Locate the cell with the specified text and output its (x, y) center coordinate. 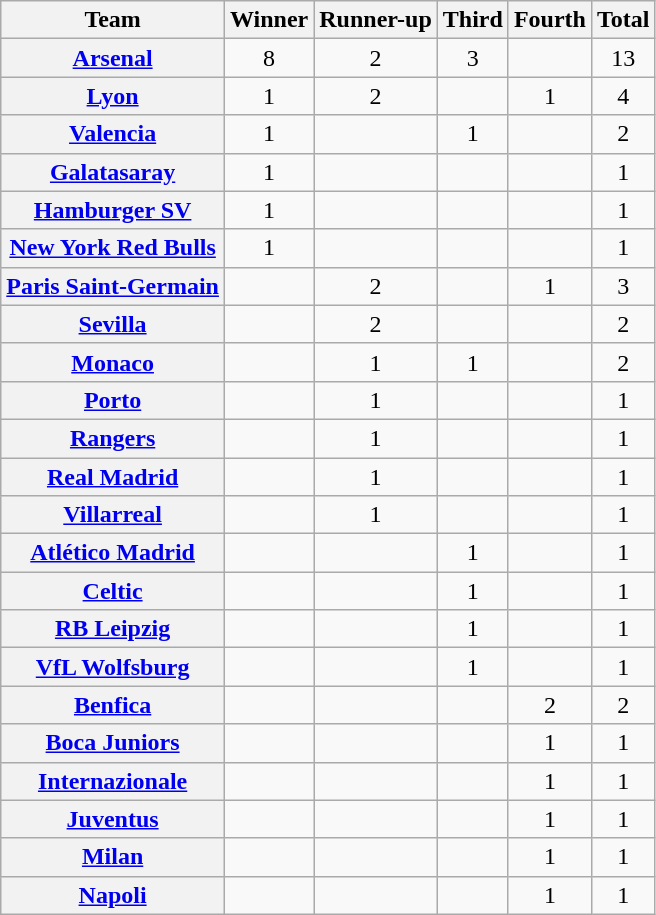
Sevilla (113, 324)
Third (472, 20)
Paris Saint-Germain (113, 286)
Hamburger SV (113, 210)
Runner-up (376, 20)
RB Leipzig (113, 629)
8 (268, 58)
Villarreal (113, 515)
Arsenal (113, 58)
Internazionale (113, 781)
Napoli (113, 895)
Valencia (113, 134)
Celtic (113, 591)
Benfica (113, 705)
Juventus (113, 819)
Boca Juniors (113, 743)
VfL Wolfsburg (113, 667)
Winner (268, 20)
Porto (113, 400)
Galatasaray (113, 172)
Monaco (113, 362)
Team (113, 20)
13 (623, 58)
Real Madrid (113, 477)
4 (623, 96)
Rangers (113, 438)
Total (623, 20)
Milan (113, 857)
Atlético Madrid (113, 553)
Lyon (113, 96)
Fourth (550, 20)
New York Red Bulls (113, 248)
